Return [x, y] of the center of cell containing provided text 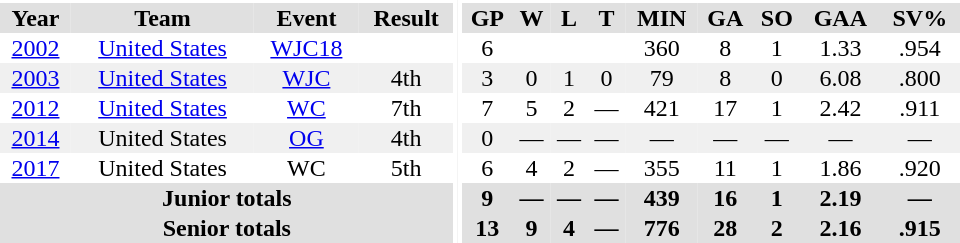
2.19 [840, 198]
79 [662, 78]
OG [306, 138]
Junior totals [227, 198]
1.33 [840, 48]
GA [725, 18]
17 [725, 108]
7th [406, 108]
6.08 [840, 78]
Senior totals [227, 228]
Result [406, 18]
355 [662, 168]
T [607, 18]
439 [662, 198]
Team [162, 18]
28 [725, 228]
GP [488, 18]
L [569, 18]
GAA [840, 18]
2.42 [840, 108]
SO [776, 18]
.954 [920, 48]
2.16 [840, 228]
421 [662, 108]
360 [662, 48]
WJC18 [306, 48]
Event [306, 18]
.920 [920, 168]
.915 [920, 228]
2017 [36, 168]
1.86 [840, 168]
2002 [36, 48]
2003 [36, 78]
7 [488, 108]
13 [488, 228]
5 [532, 108]
776 [662, 228]
11 [725, 168]
5th [406, 168]
2012 [36, 108]
W [532, 18]
SV% [920, 18]
16 [725, 198]
.911 [920, 108]
.800 [920, 78]
MIN [662, 18]
Year [36, 18]
2014 [36, 138]
3 [488, 78]
WJC [306, 78]
